Locate the cell with the specified text and output its (x, y) center coordinate. 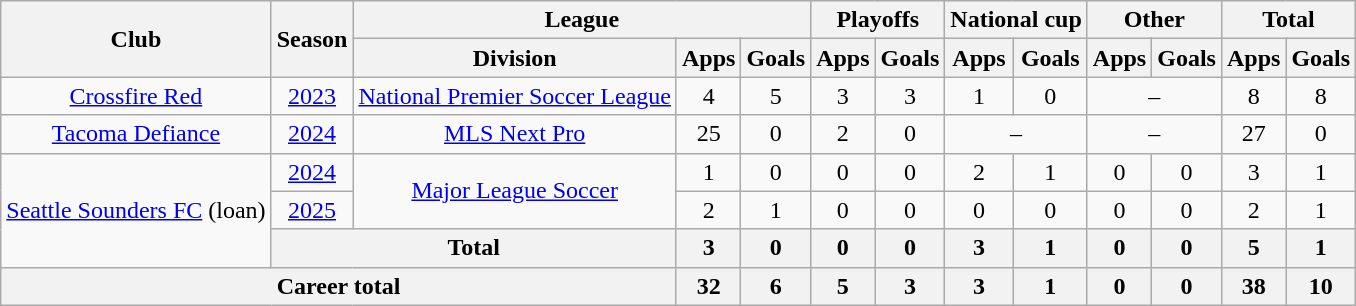
National Premier Soccer League (515, 96)
National cup (1016, 20)
4 (708, 96)
Crossfire Red (136, 96)
Seattle Sounders FC (loan) (136, 210)
32 (708, 286)
MLS Next Pro (515, 134)
6 (776, 286)
27 (1253, 134)
2023 (312, 96)
10 (1321, 286)
38 (1253, 286)
Tacoma Defiance (136, 134)
Major League Soccer (515, 191)
Division (515, 58)
2025 (312, 210)
Season (312, 39)
League (582, 20)
25 (708, 134)
Playoffs (878, 20)
Other (1154, 20)
Career total (339, 286)
Club (136, 39)
